Output the [X, Y] coordinate of the center of the cell containing the given text.  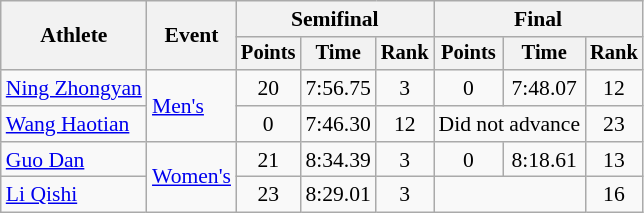
7:56.75 [338, 88]
Final [538, 19]
Wang Haotian [74, 124]
7:46.30 [338, 124]
16 [614, 195]
Women's [192, 178]
Did not advance [510, 124]
Athlete [74, 36]
8:34.39 [338, 160]
8:29.01 [338, 195]
20 [268, 88]
13 [614, 160]
Men's [192, 106]
Li Qishi [74, 195]
8:18.61 [544, 160]
21 [268, 160]
7:48.07 [544, 88]
Guo Dan [74, 160]
Ning Zhongyan [74, 88]
Event [192, 36]
Semifinal [334, 19]
